Output the (X, Y) coordinate of the center of the cell containing the given text.  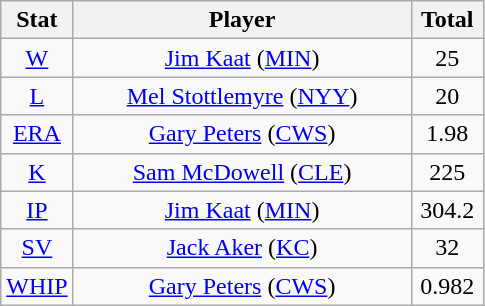
Stat (37, 20)
IP (37, 210)
225 (447, 172)
304.2 (447, 210)
K (37, 172)
W (37, 58)
0.982 (447, 286)
Jack Aker (KC) (242, 248)
Total (447, 20)
ERA (37, 134)
Player (242, 20)
Mel Stottlemyre (NYY) (242, 96)
25 (447, 58)
WHIP (37, 286)
L (37, 96)
32 (447, 248)
1.98 (447, 134)
20 (447, 96)
Sam McDowell (CLE) (242, 172)
SV (37, 248)
